Extract the (X, Y) coordinate from the center of the cell holding the provided text.  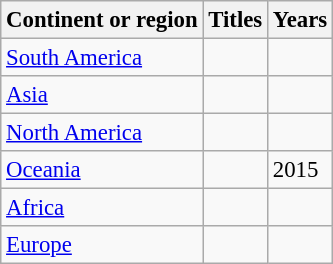
Continent or region (102, 20)
South America (102, 58)
North America (102, 133)
2015 (300, 170)
Titles (236, 20)
Europe (102, 245)
Oceania (102, 170)
Years (300, 20)
Asia (102, 95)
Africa (102, 208)
